From the cell containing the given text, extract its center point as [X, Y] coordinate. 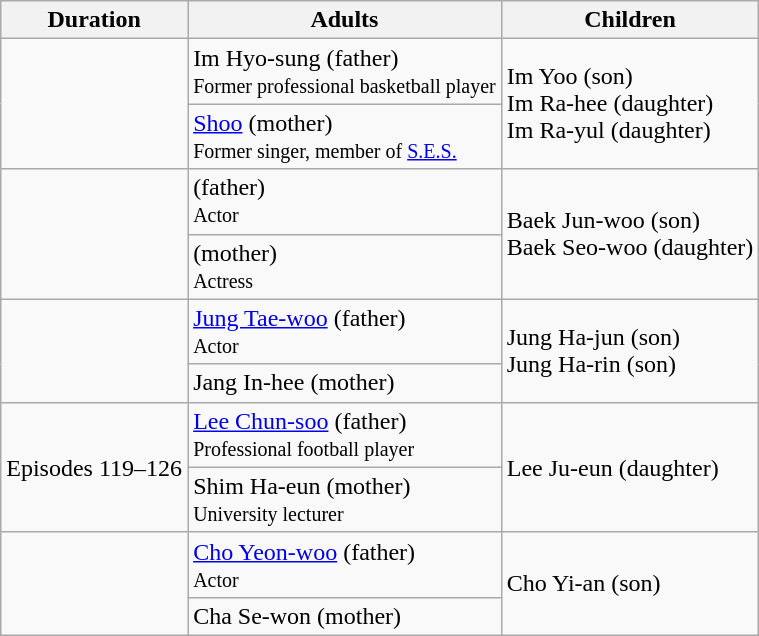
(mother)Actress [345, 266]
Jung Tae-woo (father)Actor [345, 332]
Lee Chun-soo (father)Professional football player [345, 434]
Cho Yi-an (son) [630, 584]
Episodes 119–126 [94, 467]
Shoo (mother)Former singer, member of S.E.S. [345, 136]
Baek Jun-woo (son)Baek Seo-woo (daughter) [630, 234]
Lee Ju-eun (daughter) [630, 467]
Duration [94, 20]
Jang In-hee (mother) [345, 383]
Shim Ha-eun (mother)University lecturer [345, 500]
Im Hyo-sung (father)Former professional basketball player [345, 72]
Adults [345, 20]
Children [630, 20]
Jung Ha-jun (son)Jung Ha-rin (son) [630, 350]
Cha Se-won (mother) [345, 616]
(father)Actor [345, 202]
Im Yoo (son)Im Ra-hee (daughter)Im Ra-yul (daughter) [630, 104]
Cho Yeon-woo (father)Actor [345, 564]
